Search for the cell housing the specified text and yield its (x, y) center coordinate. 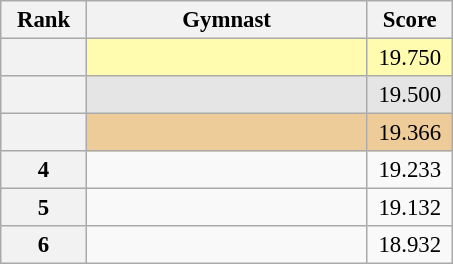
Score (410, 20)
18.932 (410, 245)
4 (44, 170)
6 (44, 245)
19.233 (410, 170)
19.500 (410, 95)
19.750 (410, 58)
Rank (44, 20)
19.132 (410, 208)
19.366 (410, 133)
Gymnast (226, 20)
5 (44, 208)
